Return (x, y) of the center of cell containing provided text 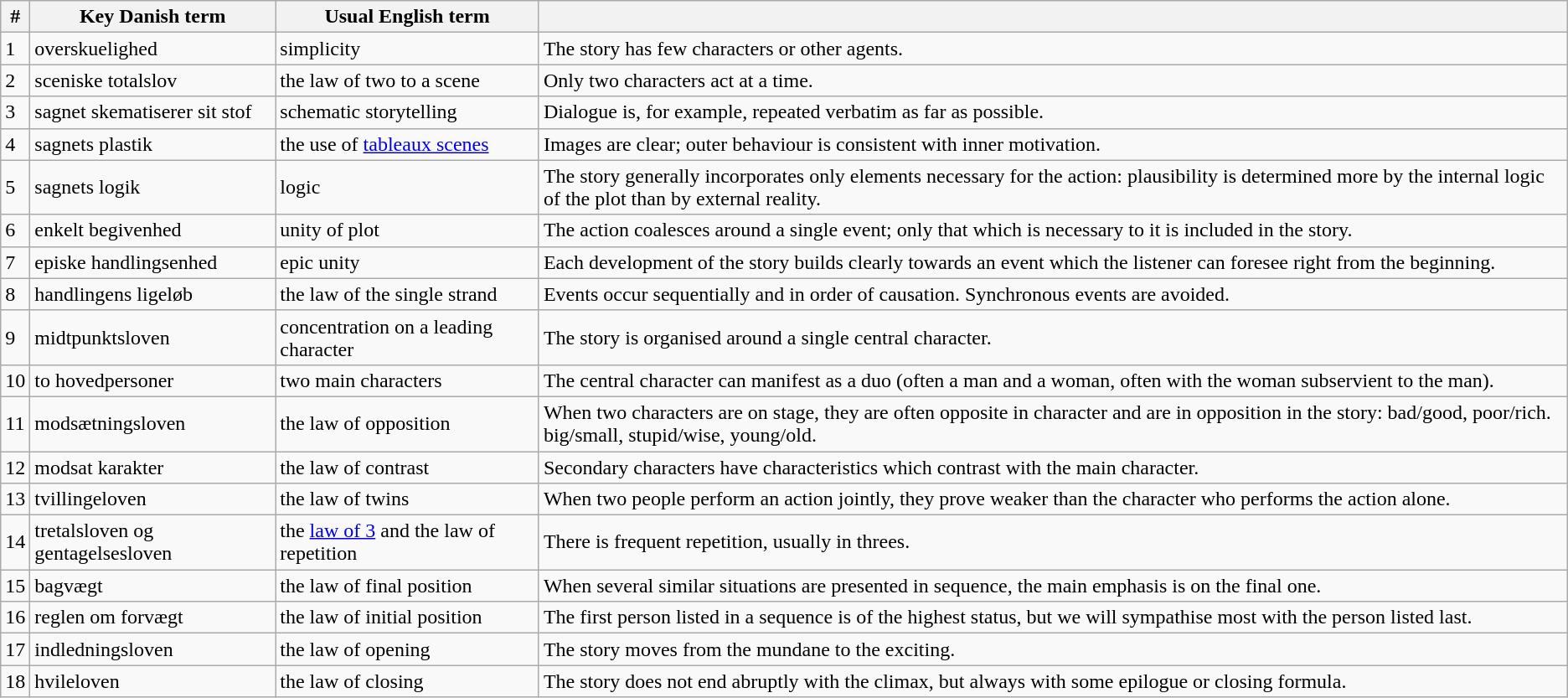
schematic storytelling (407, 112)
Images are clear; outer behaviour is consistent with inner motivation. (1053, 144)
2 (15, 80)
12 (15, 467)
the law of closing (407, 681)
hvileloven (152, 681)
7 (15, 262)
to hovedpersoner (152, 380)
Secondary characters have characteristics which contrast with the main character. (1053, 467)
The action coalesces around a single event; only that which is necessary to it is included in the story. (1053, 230)
14 (15, 543)
Only two characters act at a time. (1053, 80)
two main characters (407, 380)
reglen om forvægt (152, 618)
15 (15, 586)
the use of tableaux scenes (407, 144)
8 (15, 294)
Dialogue is, for example, repeated verbatim as far as possible. (1053, 112)
the law of opposition (407, 424)
episke handlingsenhed (152, 262)
sceniske totalslov (152, 80)
the law of initial position (407, 618)
Each development of the story builds clearly towards an event which the listener can foresee right from the beginning. (1053, 262)
indledningsloven (152, 649)
13 (15, 499)
6 (15, 230)
1 (15, 49)
The story is organised around a single central character. (1053, 337)
Key Danish term (152, 17)
When several similar situations are presented in sequence, the main emphasis is on the final one. (1053, 586)
18 (15, 681)
logic (407, 188)
enkelt begivenhed (152, 230)
bagvægt (152, 586)
the law of 3 and the law of repetition (407, 543)
# (15, 17)
9 (15, 337)
the law of two to a scene (407, 80)
The first person listed in a sequence is of the highest status, but we will sympathise most with the person listed last. (1053, 618)
handlingens ligeløb (152, 294)
tretalsloven og gentagelsesloven (152, 543)
The central character can manifest as a duo (often a man and a woman, often with the woman subservient to the man). (1053, 380)
When two people perform an action jointly, they prove weaker than the character who performs the action alone. (1053, 499)
tvillingeloven (152, 499)
unity of plot (407, 230)
The story has few characters or other agents. (1053, 49)
Events occur sequentially and in order of causation. Synchronous events are avoided. (1053, 294)
3 (15, 112)
5 (15, 188)
The story does not end abruptly with the climax, but always with some epilogue or closing formula. (1053, 681)
10 (15, 380)
4 (15, 144)
modsat karakter (152, 467)
the law of the single strand (407, 294)
16 (15, 618)
overskuelighed (152, 49)
the law of twins (407, 499)
midtpunktsloven (152, 337)
epic unity (407, 262)
There is frequent repetition, usually in threes. (1053, 543)
modsætningsloven (152, 424)
the law of opening (407, 649)
The story moves from the mundane to the exciting. (1053, 649)
the law of contrast (407, 467)
the law of final position (407, 586)
17 (15, 649)
simplicity (407, 49)
sagnets plastik (152, 144)
concentration on a leading character (407, 337)
11 (15, 424)
sagnet skematiserer sit stof (152, 112)
Usual English term (407, 17)
sagnets logik (152, 188)
